Provide the (X, Y) coordinate of the cell's center where the given text is located.  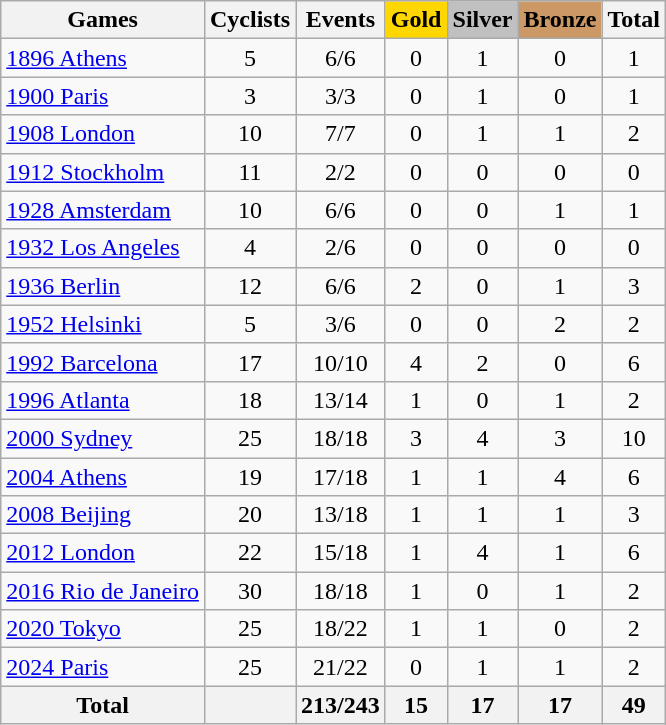
1952 Helsinki (103, 324)
1936 Berlin (103, 286)
1896 Athens (103, 58)
20 (250, 515)
1908 London (103, 134)
2024 Paris (103, 667)
15 (416, 705)
15/18 (341, 553)
Events (341, 20)
Silver (482, 20)
13/18 (341, 515)
2004 Athens (103, 477)
3/3 (341, 96)
11 (250, 172)
Cyclists (250, 20)
2020 Tokyo (103, 629)
3/6 (341, 324)
18/22 (341, 629)
2000 Sydney (103, 438)
12 (250, 286)
Bronze (560, 20)
Gold (416, 20)
49 (634, 705)
1996 Atlanta (103, 400)
2016 Rio de Janeiro (103, 591)
2012 London (103, 553)
2/2 (341, 172)
17/18 (341, 477)
1992 Barcelona (103, 362)
213/243 (341, 705)
1928 Amsterdam (103, 210)
21/22 (341, 667)
13/14 (341, 400)
10/10 (341, 362)
Games (103, 20)
19 (250, 477)
1932 Los Angeles (103, 248)
18 (250, 400)
7/7 (341, 134)
30 (250, 591)
2008 Beijing (103, 515)
22 (250, 553)
2/6 (341, 248)
1912 Stockholm (103, 172)
1900 Paris (103, 96)
